Identify which cell holds the provided text, then report its [x, y] central coordinate. 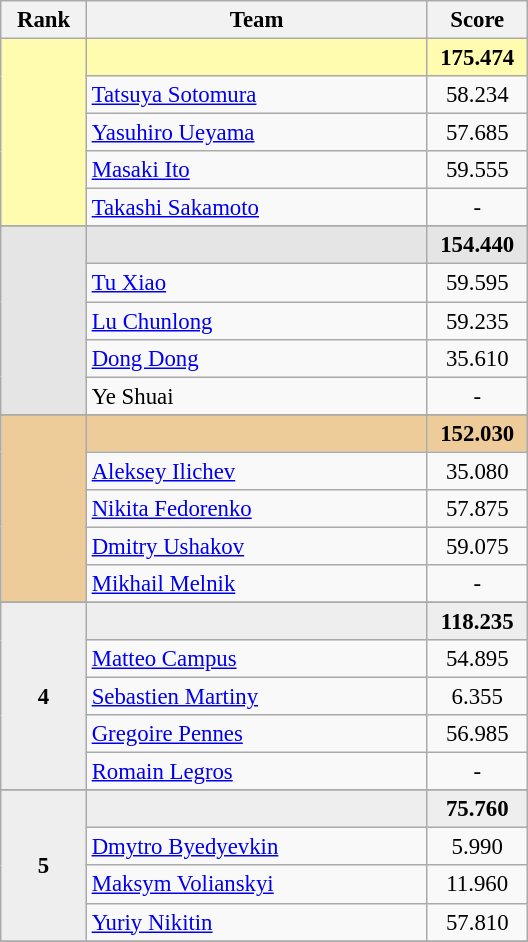
Yasuhiro Ueyama [256, 133]
Romain Legros [256, 772]
Team [256, 20]
6.355 [478, 697]
Dmytro Byedyevkin [256, 847]
Dong Dong [256, 358]
59.235 [478, 321]
154.440 [478, 245]
75.760 [478, 809]
56.985 [478, 734]
5.990 [478, 847]
Tu Xiao [256, 283]
Lu Chunlong [256, 321]
Masaki Ito [256, 170]
5 [44, 865]
57.875 [478, 509]
Nikita Fedorenko [256, 509]
59.555 [478, 170]
175.474 [478, 58]
Mikhail Melnik [256, 584]
Score [478, 20]
54.895 [478, 659]
Matteo Campus [256, 659]
Dmitry Ushakov [256, 546]
35.080 [478, 471]
35.610 [478, 358]
Rank [44, 20]
Tatsuya Sotomura [256, 95]
Gregoire Pennes [256, 734]
59.075 [478, 546]
152.030 [478, 433]
Maksym Volianskyi [256, 885]
Takashi Sakamoto [256, 208]
11.960 [478, 885]
59.595 [478, 283]
Ye Shuai [256, 396]
Sebastien Martiny [256, 697]
Aleksey Ilichev [256, 471]
4 [44, 696]
57.810 [478, 922]
58.234 [478, 95]
57.685 [478, 133]
118.235 [478, 621]
Yuriy Nikitin [256, 922]
